Return the [x, y] coordinate for the center point of the cell that contains the specified text.  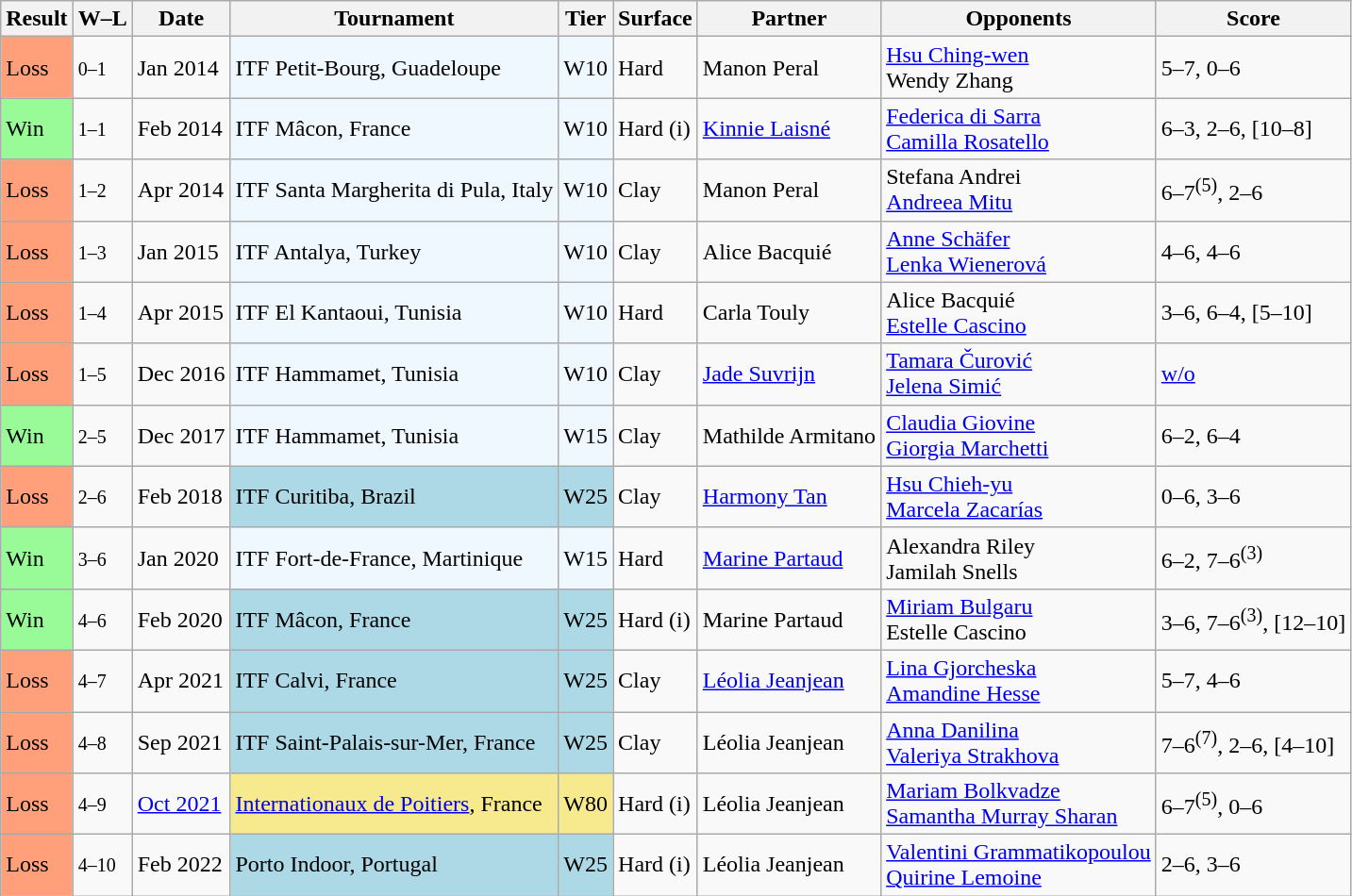
Dec 2016 [181, 373]
2–5 [102, 436]
1–1 [102, 128]
4–6 [102, 619]
Mathilde Armitano [789, 436]
Hsu Chieh-yu Marcela Zacarías [1019, 496]
Anne Schäfer Lenka Wienerová [1019, 251]
Stefana Andrei Andreea Mitu [1019, 191]
ITF Calvi, France [394, 681]
Alice Bacquié Estelle Cascino [1019, 313]
Jan 2020 [181, 558]
1–4 [102, 313]
2–6 [102, 496]
4–7 [102, 681]
Apr 2014 [181, 191]
W80 [586, 804]
ITF Curitiba, Brazil [394, 496]
ITF El Kantaoui, Tunisia [394, 313]
Tamara Čurović Jelena Simić [1019, 373]
Kinnie Laisné [789, 128]
Harmony Tan [789, 496]
ITF Saint-Palais-sur-Mer, France [394, 741]
ITF Antalya, Turkey [394, 251]
6–2, 6–4 [1253, 436]
Alexandra Riley Jamilah Snells [1019, 558]
0–1 [102, 68]
6–7(5), 0–6 [1253, 804]
Feb 2020 [181, 619]
ITF Petit-Bourg, Guadeloupe [394, 68]
6–7(5), 2–6 [1253, 191]
ITF Santa Margherita di Pula, Italy [394, 191]
4–6, 4–6 [1253, 251]
2–6, 3–6 [1253, 866]
4–9 [102, 804]
Dec 2017 [181, 436]
Alice Bacquié [789, 251]
ITF Fort-de-France, Martinique [394, 558]
Oct 2021 [181, 804]
1–5 [102, 373]
5–7, 0–6 [1253, 68]
Apr 2015 [181, 313]
3–6 [102, 558]
Federica di Sarra Camilla Rosatello [1019, 128]
Date [181, 19]
1–2 [102, 191]
Jan 2015 [181, 251]
w/o [1253, 373]
4–10 [102, 866]
Sep 2021 [181, 741]
Mariam Bolkvadze Samantha Murray Sharan [1019, 804]
Result [37, 19]
3–6, 7–6(3), [12–10] [1253, 619]
0–6, 3–6 [1253, 496]
Carla Touly [789, 313]
Internationaux de Poitiers, France [394, 804]
Opponents [1019, 19]
Anna Danilina Valeriya Strakhova [1019, 741]
Jan 2014 [181, 68]
Hsu Ching-wen Wendy Zhang [1019, 68]
Partner [789, 19]
Surface [656, 19]
Tournament [394, 19]
Score [1253, 19]
Apr 2021 [181, 681]
Porto Indoor, Portugal [394, 866]
Feb 2022 [181, 866]
Miriam Bulgaru Estelle Cascino [1019, 619]
W–L [102, 19]
7–6(7), 2–6, [4–10] [1253, 741]
6–2, 7–6(3) [1253, 558]
Valentini Grammatikopoulou Quirine Lemoine [1019, 866]
3–6, 6–4, [5–10] [1253, 313]
4–8 [102, 741]
Jade Suvrijn [789, 373]
Lina Gjorcheska Amandine Hesse [1019, 681]
Claudia Giovine Giorgia Marchetti [1019, 436]
Feb 2018 [181, 496]
6–3, 2–6, [10–8] [1253, 128]
5–7, 4–6 [1253, 681]
Feb 2014 [181, 128]
Tier [586, 19]
1–3 [102, 251]
